Identify which cell holds the provided text, then report its [X, Y] central coordinate. 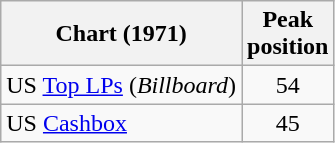
54 [288, 85]
US Cashbox [122, 123]
US Top LPs (Billboard) [122, 85]
45 [288, 123]
Peakposition [288, 34]
Chart (1971) [122, 34]
